Return the [X, Y] coordinate for the center point of the cell that contains the specified text.  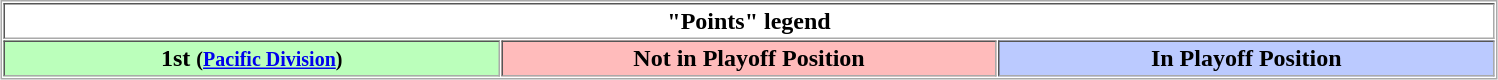
Not in Playoff Position [750, 58]
"Points" legend [750, 21]
In Playoff Position [1246, 58]
1st (Pacific Division) [252, 58]
